From the cell containing the given text, extract its center point as [X, Y] coordinate. 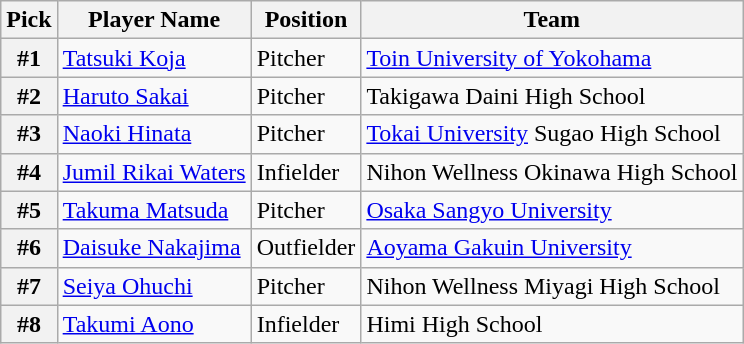
#3 [29, 134]
#5 [29, 210]
Takuma Matsuda [154, 210]
Himi High School [552, 324]
Takigawa Daini High School [552, 96]
Team [552, 20]
#1 [29, 58]
#7 [29, 286]
Haruto Sakai [154, 96]
Pick [29, 20]
Takumi Aono [154, 324]
Toin University of Yokohama [552, 58]
#6 [29, 248]
Tokai University Sugao High School [552, 134]
Daisuke Nakajima [154, 248]
Tatsuki Koja [154, 58]
Seiya Ohuchi [154, 286]
Aoyama Gakuin University [552, 248]
Jumil Rikai Waters [154, 172]
Naoki Hinata [154, 134]
#2 [29, 96]
Nihon Wellness Miyagi High School [552, 286]
Outfielder [306, 248]
Position [306, 20]
Player Name [154, 20]
#4 [29, 172]
Nihon Wellness Okinawa High School [552, 172]
#8 [29, 324]
Osaka Sangyo University [552, 210]
